Output the (x, y) coordinate of the center of the cell containing the given text.  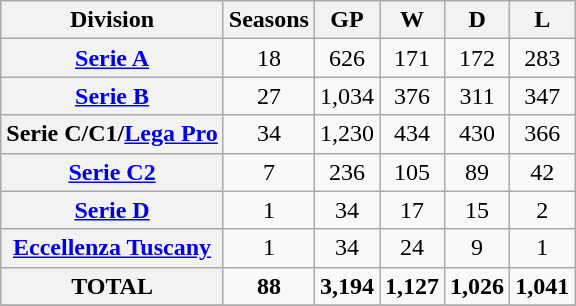
1,026 (478, 286)
Serie A (112, 58)
1,034 (346, 96)
Serie D (112, 210)
L (542, 20)
Seasons (268, 20)
434 (412, 134)
376 (412, 96)
TOTAL (112, 286)
17 (412, 210)
89 (478, 172)
3,194 (346, 286)
171 (412, 58)
GP (346, 20)
24 (412, 248)
W (412, 20)
27 (268, 96)
311 (478, 96)
105 (412, 172)
1,127 (412, 286)
236 (346, 172)
430 (478, 134)
42 (542, 172)
Serie C/C1/Lega Pro (112, 134)
172 (478, 58)
9 (478, 248)
D (478, 20)
366 (542, 134)
Serie B (112, 96)
7 (268, 172)
1,041 (542, 286)
88 (268, 286)
Serie C2 (112, 172)
626 (346, 58)
Division (112, 20)
1,230 (346, 134)
Eccellenza Tuscany (112, 248)
347 (542, 96)
283 (542, 58)
18 (268, 58)
15 (478, 210)
2 (542, 210)
